Identify which cell holds the provided text, then report its [X, Y] central coordinate. 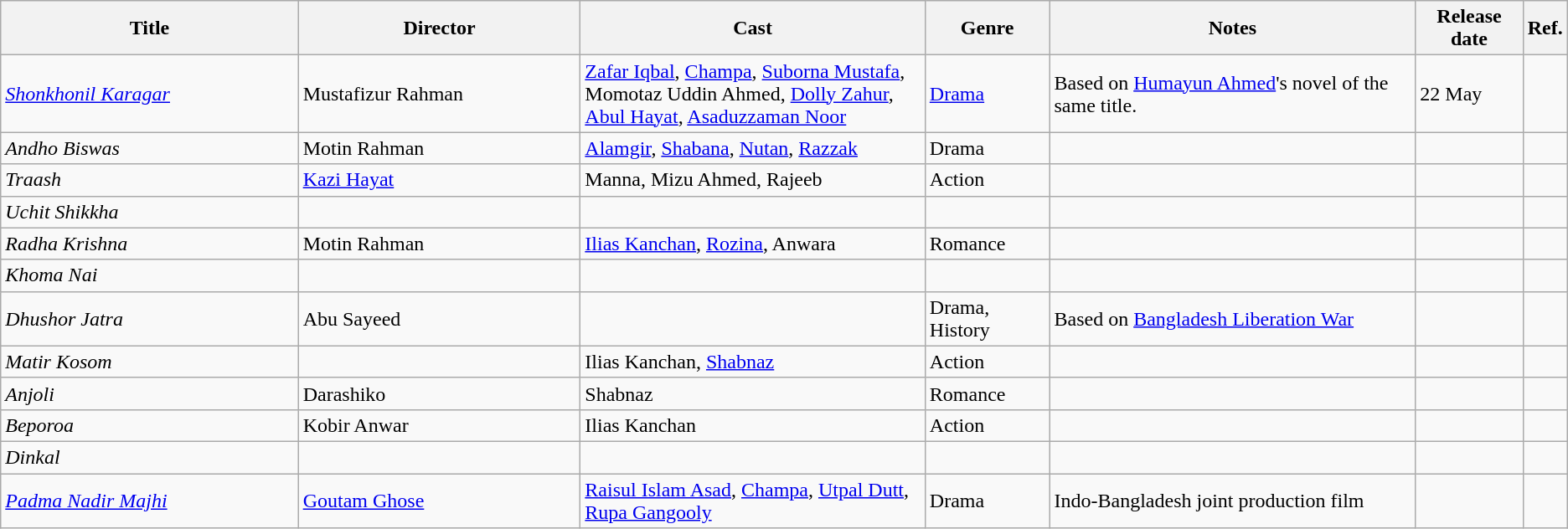
Zafar Iqbal, Champa, Suborna Mustafa, Momotaz Uddin Ahmed, Dolly Zahur, Abul Hayat, Asaduzzaman Noor [752, 94]
Release date [1469, 28]
Cast [752, 28]
Director [439, 28]
Traash [149, 180]
Mustafizur Rahman [439, 94]
Notes [1233, 28]
Kazi Hayat [439, 180]
Ilias Kanchan, Rozina, Anwara [752, 244]
Indo-Bangladesh joint production film [1233, 501]
Manna, Mizu Ahmed, Rajeeb [752, 180]
Raisul Islam Asad, Champa, Utpal Dutt, Rupa Gangooly [752, 501]
Kobir Anwar [439, 425]
Ref. [1545, 28]
Goutam Ghose [439, 501]
Andho Biswas [149, 148]
Based on Bangladesh Liberation War [1233, 318]
Drama, History [987, 318]
Dinkal [149, 457]
Padma Nadir Majhi [149, 501]
Genre [987, 28]
Darashiko [439, 393]
Uchit Shikkha [149, 212]
Dhushor Jatra [149, 318]
Radha Krishna [149, 244]
Beporoa [149, 425]
Anjoli [149, 393]
Title [149, 28]
Based on Humayun Ahmed's novel of the same title. [1233, 94]
Abu Sayeed [439, 318]
Shabnaz [752, 393]
22 May [1469, 94]
Ilias Kanchan [752, 425]
Shonkhonil Karagar [149, 94]
Ilias Kanchan, Shabnaz [752, 362]
Alamgir, Shabana, Nutan, Razzak [752, 148]
Khoma Nai [149, 275]
Matir Kosom [149, 362]
